Extract the [X, Y] coordinate from the center of the cell holding the provided text.  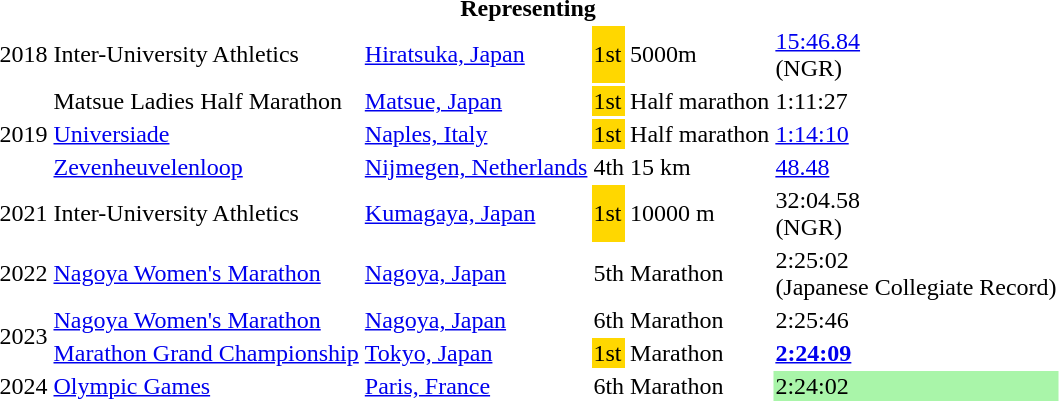
2:25:02(Japanese Collegiate Record) [916, 274]
5000m [700, 54]
15 km [700, 167]
5th [609, 274]
Marathon Grand Championship [206, 353]
Naples, Italy [476, 134]
Olympic Games [206, 386]
2:25:46 [916, 320]
1:14:10 [916, 134]
Matsue, Japan [476, 101]
Nijmegen, Netherlands [476, 167]
4th [609, 167]
Tokyo, Japan [476, 353]
1:11:27 [916, 101]
Matsue Ladies Half Marathon [206, 101]
Paris, France [476, 386]
Zevenheuvelenloop [206, 167]
Hiratsuka, Japan [476, 54]
48.48 [916, 167]
15:46.84(NGR) [916, 54]
Kumagaya, Japan [476, 214]
2:24:02 [916, 386]
Universiade [206, 134]
10000 m [700, 214]
32:04.58(NGR) [916, 214]
2:24:09 [916, 353]
